Capture the cell that displays the provided text and extract its [X, Y] central coordinate. 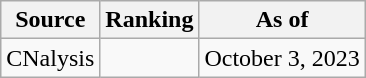
Source [50, 20]
October 3, 2023 [282, 58]
CNalysis [50, 58]
Ranking [150, 20]
As of [282, 20]
